Find where the given text appears and provide that cell's center as [X, Y] coordinate. 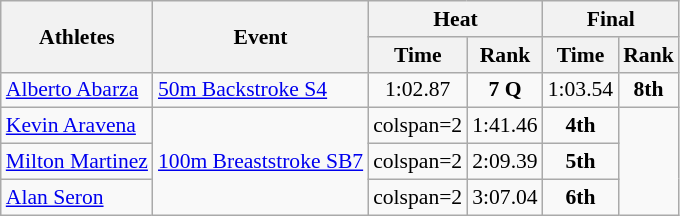
Athletes [77, 36]
100m Breaststroke SB7 [260, 162]
Final [611, 19]
50m Backstroke S4 [260, 90]
8th [648, 90]
2:09.39 [504, 162]
Milton Martinez [77, 162]
Kevin Aravena [77, 126]
Alan Seron [77, 197]
1:02.87 [418, 90]
1:03.54 [580, 90]
6th [580, 197]
Event [260, 36]
Alberto Abarza [77, 90]
4th [580, 126]
1:41.46 [504, 126]
Heat [456, 19]
3:07.04 [504, 197]
7 Q [504, 90]
5th [580, 162]
